Capture the cell that displays the provided text and extract its [X, Y] central coordinate. 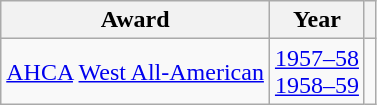
Year [316, 20]
AHCA West All-American [136, 72]
Award [136, 20]
1957–581958–59 [316, 72]
